Determine the (x, y) coordinate at the center of the cell enclosing the given text.  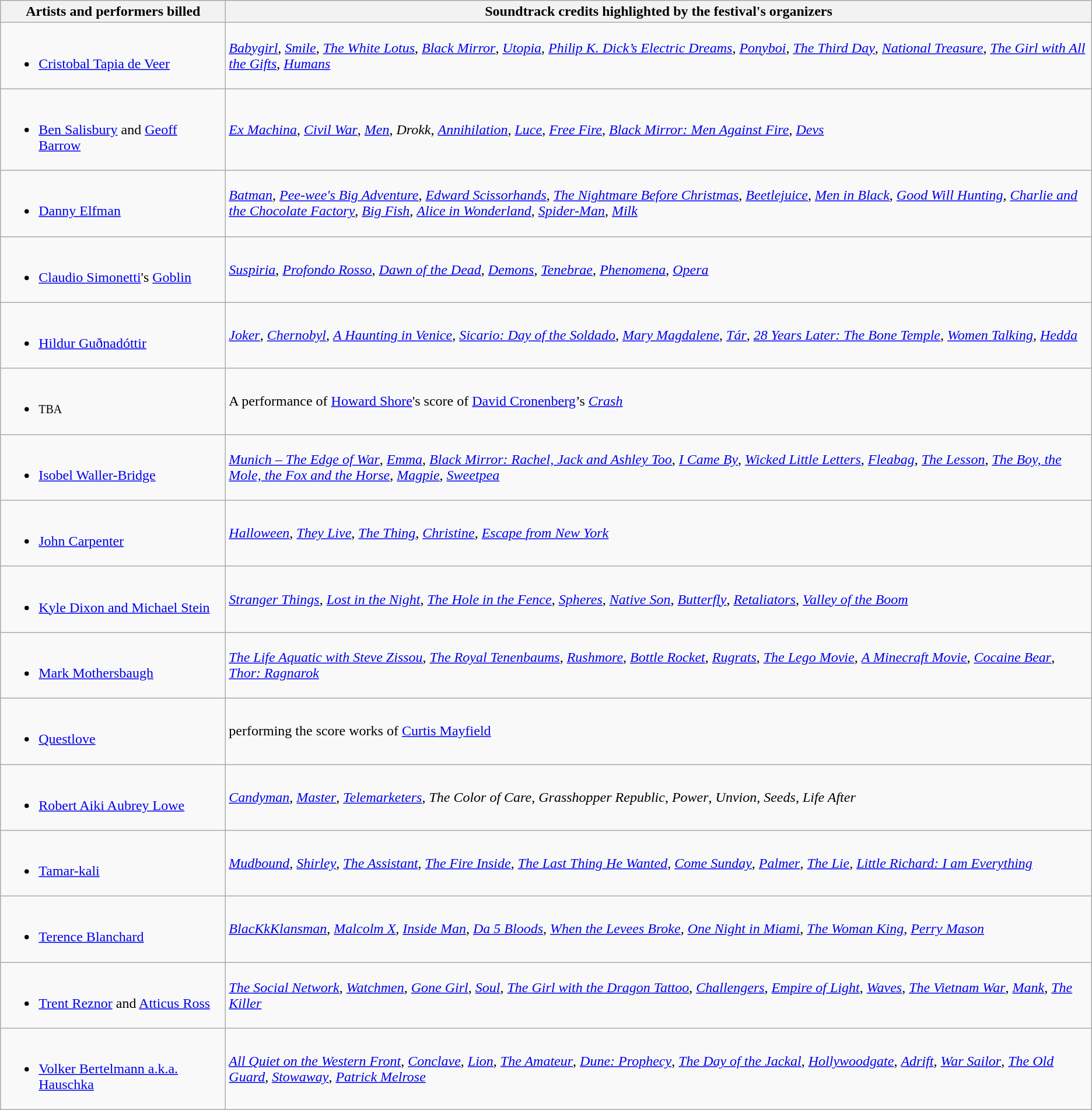
Robert Aiki Aubrey Lowe (113, 797)
Cristobal Tapia de Veer (113, 56)
Soundtrack credits highlighted by the festival's organizers (659, 12)
TBA (113, 402)
Isobel Waller-Bridge (113, 467)
Mark Mothersbaugh (113, 665)
Ex Machina, Civil War, Men, Drokk, Annihilation, Luce, Free Fire, Black Mirror: Men Against Fire, Devs (659, 130)
Hildur Guðnadóttir (113, 335)
Tamar-kali (113, 864)
Joker, Chernobyl, A Haunting in Venice, Sicario: Day of the Soldado, Mary Magdalene, Tár, 28 Years Later: The Bone Temple, Women Talking, Hedda (659, 335)
Trent Reznor and Atticus Ross (113, 996)
Candyman, Master, Telemarketers, The Color of Care, Grasshopper Republic, Power, Unvion, Seeds, Life After (659, 797)
A performance of Howard Shore's score of David Cronenberg’s Crash (659, 402)
Claudio Simonetti's Goblin (113, 270)
performing the score works of Curtis Mayfield (659, 731)
Kyle Dixon and Michael Stein (113, 599)
Suspiria, Profondo Rosso, Dawn of the Dead, Demons, Tenebrae, Phenomena, Opera (659, 270)
Mudbound, Shirley, The Assistant, The Fire Inside, The Last Thing He Wanted, Come Sunday, Palmer, The Lie, Little Richard: I am Everything (659, 864)
Volker Bertelmann a.k.a. Hauschka (113, 1069)
BlacKkKlansman, Malcolm X, Inside Man, Da 5 Bloods, When the Levees Broke, One Night in Miami, The Woman King, Perry Mason (659, 929)
Questlove (113, 731)
Halloween, They Live, The Thing, Christine, Escape from New York (659, 533)
Artists and performers billed (113, 12)
Stranger Things, Lost in the Night, The Hole in the Fence, Spheres, Native Son, Butterfly, Retaliators, Valley of the Boom (659, 599)
John Carpenter (113, 533)
Ben Salisbury and Geoff Barrow (113, 130)
Terence Blanchard (113, 929)
Danny Elfman (113, 203)
